From the cell containing the given text, extract its center point as [X, Y] coordinate. 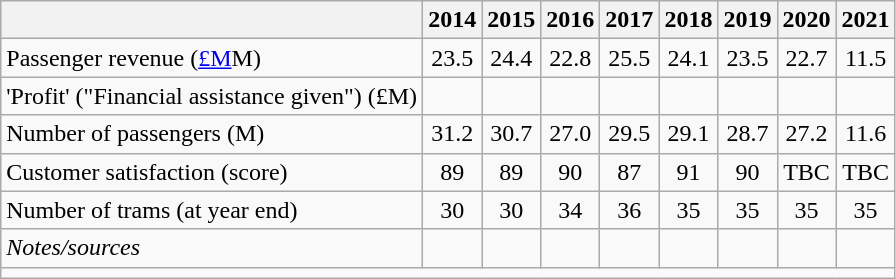
2019 [748, 20]
91 [688, 172]
27.0 [570, 134]
25.5 [630, 58]
2015 [512, 20]
27.2 [806, 134]
2017 [630, 20]
2014 [452, 20]
24.4 [512, 58]
87 [630, 172]
31.2 [452, 134]
'Profit' ("Financial assistance given") (£M) [212, 96]
29.5 [630, 134]
24.1 [688, 58]
Notes/sources [212, 248]
22.8 [570, 58]
30.7 [512, 134]
28.7 [748, 134]
22.7 [806, 58]
Customer satisfaction (score) [212, 172]
11.5 [866, 58]
Passenger revenue (£MM) [212, 58]
34 [570, 210]
2021 [866, 20]
36 [630, 210]
Number of passengers (M) [212, 134]
11.6 [866, 134]
2016 [570, 20]
2018 [688, 20]
2020 [806, 20]
Number of trams (at year end) [212, 210]
29.1 [688, 134]
